Extract the [x, y] coordinate from the center of the cell holding the provided text.  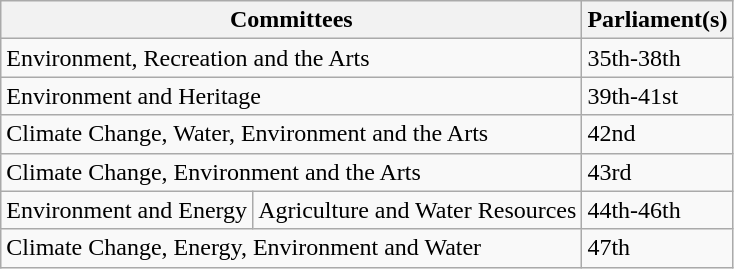
42nd [658, 134]
Parliament(s) [658, 20]
Environment, Recreation and the Arts [292, 58]
44th-46th [658, 210]
Climate Change, Environment and the Arts [292, 172]
47th [658, 248]
Committees [292, 20]
Climate Change, Energy, Environment and Water [292, 248]
43rd [658, 172]
Agriculture and Water Resources [418, 210]
35th-38th [658, 58]
Environment and Energy [127, 210]
39th-41st [658, 96]
Climate Change, Water, Environment and the Arts [292, 134]
Environment and Heritage [292, 96]
